Scan for the cell matching the given text and deliver its [X, Y] coordinate at center. 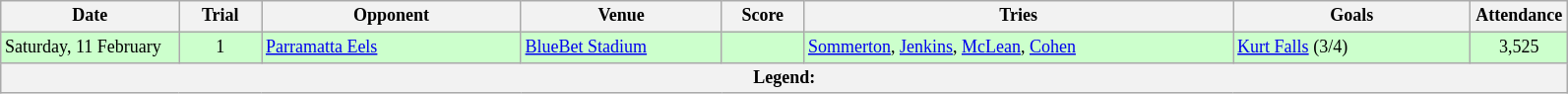
BlueBet Stadium [621, 47]
Date [91, 16]
Trial [220, 16]
Legend: [784, 77]
Venue [621, 16]
Score [763, 16]
Parramatta Eels [392, 47]
Attendance [1520, 16]
1 [220, 47]
Kurt Falls (3/4) [1352, 47]
Opponent [392, 16]
Goals [1352, 16]
Saturday, 11 February [91, 47]
3,525 [1520, 47]
Sommerton, Jenkins, McLean, Cohen [1019, 47]
Tries [1019, 16]
